Provide the (x, y) coordinate of the cell's center where the given text is located.  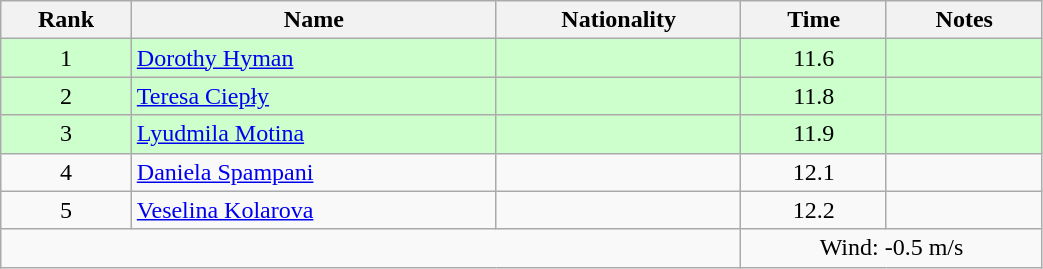
4 (66, 172)
Teresa Ciepły (314, 96)
Notes (964, 20)
Dorothy Hyman (314, 58)
3 (66, 134)
Lyudmila Motina (314, 134)
Veselina Kolarova (314, 210)
1 (66, 58)
5 (66, 210)
Name (314, 20)
Time (814, 20)
Rank (66, 20)
12.2 (814, 210)
11.6 (814, 58)
Wind: -0.5 m/s (892, 248)
Nationality (618, 20)
2 (66, 96)
Daniela Spampani (314, 172)
11.8 (814, 96)
12.1 (814, 172)
11.9 (814, 134)
